Find where the given text appears and provide that cell's center as [X, Y] coordinate. 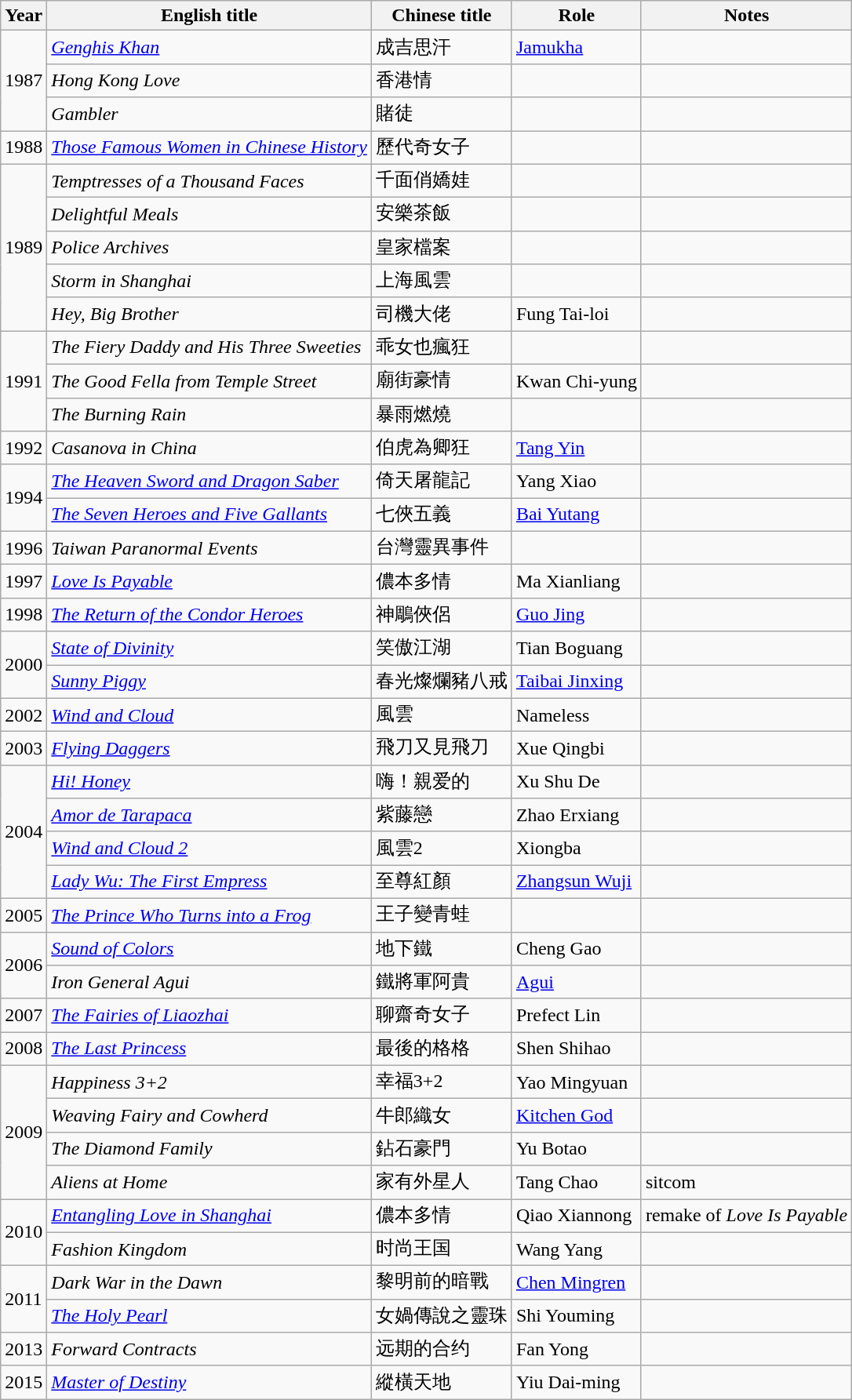
2009 [24, 1132]
The Return of the Condor Heroes [209, 615]
聊齋奇女子 [441, 1015]
2002 [24, 715]
2011 [24, 1299]
1991 [24, 381]
Tang Yin [576, 449]
Happiness 3+2 [209, 1082]
Qiao Xiannong [576, 1216]
Kitchen God [576, 1115]
暴雨燃燒 [441, 414]
Kwan Chi-yung [576, 381]
2007 [24, 1015]
Gambler [209, 115]
Those Famous Women in Chinese History [209, 147]
Ma Xianliang [576, 582]
1987 [24, 81]
王子變青蛙 [441, 915]
2010 [24, 1231]
Sound of Colors [209, 949]
Zhangsun Wuji [576, 882]
成吉思汗 [441, 47]
歷代奇女子 [441, 147]
The Burning Rain [209, 414]
Police Archives [209, 248]
Sunny Piggy [209, 682]
皇家檔案 [441, 248]
The Good Fella from Temple Street [209, 381]
Yu Botao [576, 1148]
The Fiery Daddy and His Three Sweeties [209, 348]
鉆石豪門 [441, 1148]
Love Is Payable [209, 582]
Tang Chao [576, 1183]
Wind and Cloud 2 [209, 849]
Hi! Honey [209, 781]
2015 [24, 1382]
Fan Yong [576, 1349]
Lady Wu: The First Empress [209, 882]
Year [24, 16]
幸福3+2 [441, 1082]
1996 [24, 547]
縱橫天地 [441, 1382]
The Heaven Sword and Dragon Saber [209, 482]
飛刀又見飛刀 [441, 748]
台灣靈異事件 [441, 547]
2003 [24, 748]
Taiwan Paranormal Events [209, 547]
Hey, Big Brother [209, 314]
牛郎織女 [441, 1115]
至尊紅顏 [441, 882]
远期的合约 [441, 1349]
Wind and Cloud [209, 715]
Iron General Agui [209, 982]
Fung Tai-loi [576, 314]
Xue Qingbi [576, 748]
State of Divinity [209, 648]
1998 [24, 615]
remake of Love Is Payable [746, 1216]
Master of Destiny [209, 1382]
Amor de Tarapaca [209, 816]
Jamukha [576, 47]
香港情 [441, 80]
安樂茶飯 [441, 215]
春光燦爛豬八戒 [441, 682]
2006 [24, 965]
Delightful Meals [209, 215]
2000 [24, 665]
Entangling Love in Shanghai [209, 1216]
The Seven Heroes and Five Gallants [209, 515]
Bai Yutang [576, 515]
2013 [24, 1349]
1994 [24, 497]
Xiongba [576, 849]
Shi Youming [576, 1316]
1997 [24, 582]
The Last Princess [209, 1049]
廟街豪情 [441, 381]
Notes [746, 16]
Taibai Jinxing [576, 682]
Tian Boguang [576, 648]
賭徒 [441, 115]
上海風雲 [441, 281]
黎明前的暗戰 [441, 1283]
English title [209, 16]
Yao Mingyuan [576, 1082]
Flying Daggers [209, 748]
The Prince Who Turns into a Frog [209, 915]
Wang Yang [576, 1249]
鐵將軍阿貴 [441, 982]
The Diamond Family [209, 1148]
伯虎為卿狂 [441, 449]
Prefect Lin [576, 1015]
The Holy Pearl [209, 1316]
Yang Xiao [576, 482]
司機大佬 [441, 314]
Guo Jing [576, 615]
Agui [576, 982]
Fashion Kingdom [209, 1249]
乖女也瘋狂 [441, 348]
1992 [24, 449]
Aliens at Home [209, 1183]
Hong Kong Love [209, 80]
Weaving Fairy and Cowherd [209, 1115]
Storm in Shanghai [209, 281]
Forward Contracts [209, 1349]
The Fairies of Liaozhai [209, 1015]
Yiu Dai-ming [576, 1382]
Cheng Gao [576, 949]
家有外星人 [441, 1183]
Genghis Khan [209, 47]
2005 [24, 915]
Shen Shihao [576, 1049]
千面俏嬌娃 [441, 180]
女媧傳說之靈珠 [441, 1316]
倚天屠龍記 [441, 482]
嗨！親爱的 [441, 781]
七俠五義 [441, 515]
地下鐵 [441, 949]
Xu Shu De [576, 781]
Role [576, 16]
風雲 [441, 715]
最後的格格 [441, 1049]
2008 [24, 1049]
紫藤戀 [441, 816]
Zhao Erxiang [576, 816]
1989 [24, 248]
Casanova in China [209, 449]
1988 [24, 147]
神鵰俠侶 [441, 615]
Dark War in the Dawn [209, 1283]
sitcom [746, 1183]
时尚王国 [441, 1249]
風雲2 [441, 849]
Nameless [576, 715]
Chen Mingren [576, 1283]
2004 [24, 831]
Chinese title [441, 16]
Temptresses of a Thousand Faces [209, 180]
笑傲江湖 [441, 648]
